Identify which cell holds the provided text, then report its (x, y) central coordinate. 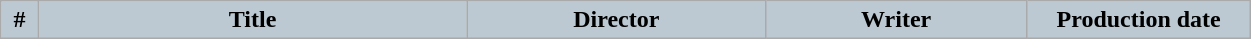
Writer (896, 20)
Title (252, 20)
# (20, 20)
Director (616, 20)
Production date (1139, 20)
